Identify which cell holds the provided text, then report its (X, Y) central coordinate. 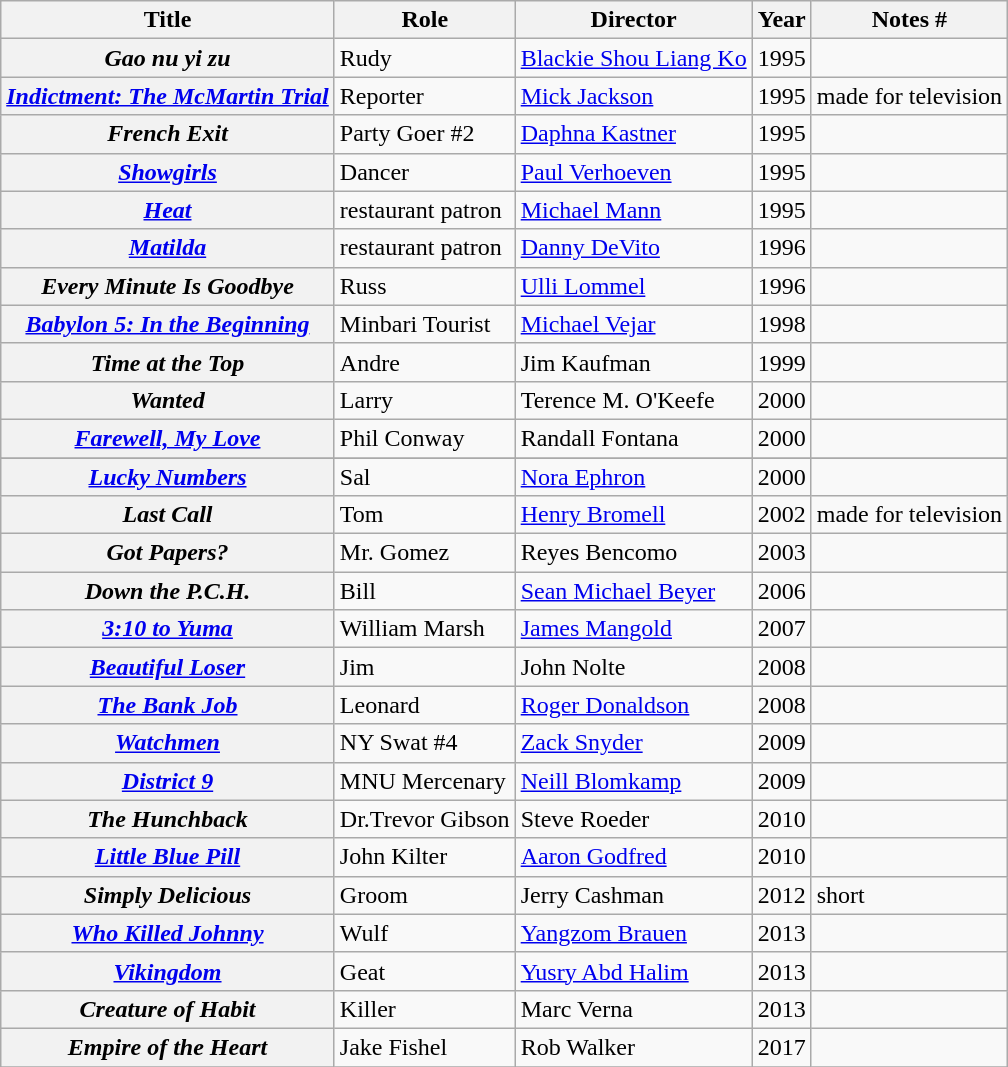
Terence M. O'Keefe (634, 400)
James Mangold (634, 629)
John Kilter (424, 857)
Director (634, 20)
Michael Mann (634, 210)
Jim Kaufman (634, 362)
Minbari Tourist (424, 324)
Steve Roeder (634, 819)
William Marsh (424, 629)
The Bank Job (168, 705)
2017 (782, 1047)
Empire of the Heart (168, 1047)
Gao nu yi zu (168, 58)
Aaron Godfred (634, 857)
Zack Snyder (634, 743)
Time at the Top (168, 362)
Wulf (424, 933)
Reporter (424, 96)
Who Killed Johnny (168, 933)
Mick Jackson (634, 96)
Babylon 5: In the Beginning (168, 324)
Little Blue Pill (168, 857)
Down the P.C.H. (168, 591)
Andre (424, 362)
Role (424, 20)
Title (168, 20)
Paul Verhoeven (634, 172)
Russ (424, 286)
NY Swat #4 (424, 743)
Creature of Habit (168, 1009)
Neill Blomkamp (634, 781)
Yangzom Brauen (634, 933)
Blackie Shou Liang Ko (634, 58)
Bill (424, 591)
Every Minute Is Goodbye (168, 286)
Danny DeVito (634, 248)
Vikingdom (168, 971)
Heat (168, 210)
Dr.Trevor Gibson (424, 819)
Matilda (168, 248)
Dancer (424, 172)
Jake Fishel (424, 1047)
Watchmen (168, 743)
1998 (782, 324)
Killer (424, 1009)
Rob Walker (634, 1047)
Sean Michael Beyer (634, 591)
1999 (782, 362)
Year (782, 20)
MNU Mercenary (424, 781)
Mr. Gomez (424, 553)
Michael Vejar (634, 324)
Wanted (168, 400)
2007 (782, 629)
Lucky Numbers (168, 477)
Yusry Abd Halim (634, 971)
Rudy (424, 58)
Geat (424, 971)
Phil Conway (424, 438)
Groom (424, 895)
Indictment: The McMartin Trial (168, 96)
Randall Fontana (634, 438)
Nora Ephron (634, 477)
short (909, 895)
Reyes Bencomo (634, 553)
Got Papers? (168, 553)
Ulli Lommel (634, 286)
Notes # (909, 20)
2012 (782, 895)
Party Goer #2 (424, 134)
Jim (424, 667)
Marc Verna (634, 1009)
French Exit (168, 134)
Sal (424, 477)
Simply Delicious (168, 895)
Daphna Kastner (634, 134)
Roger Donaldson (634, 705)
Larry (424, 400)
Beautiful Loser (168, 667)
John Nolte (634, 667)
2002 (782, 515)
Jerry Cashman (634, 895)
Leonard (424, 705)
Showgirls (168, 172)
The Hunchback (168, 819)
3:10 to Yuma (168, 629)
Henry Bromell (634, 515)
District 9 (168, 781)
2006 (782, 591)
Farewell, My Love (168, 438)
2003 (782, 553)
Tom (424, 515)
Last Call (168, 515)
